Find where the given text appears and provide that cell's center as [x, y] coordinate. 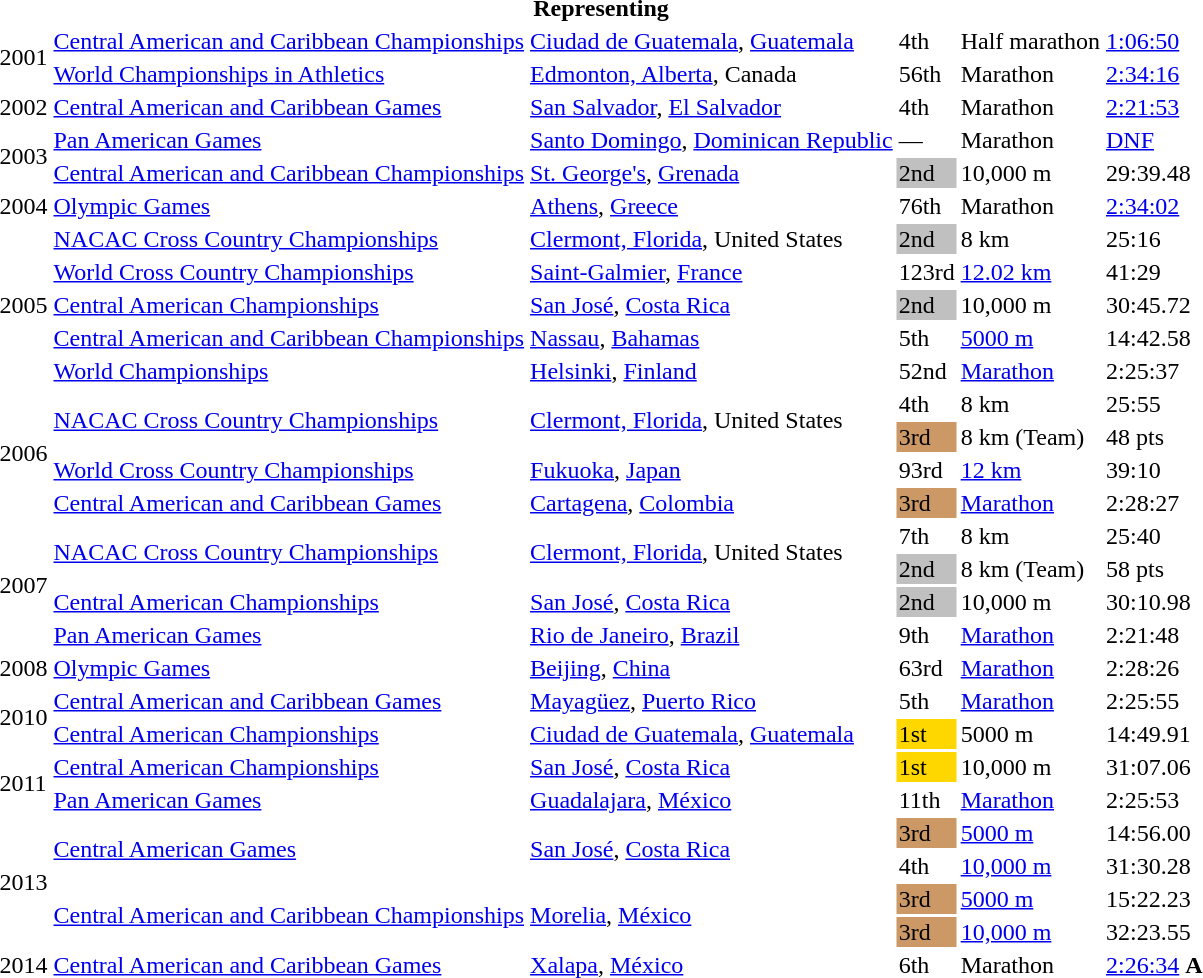
Santo Domingo, Dominican Republic [712, 140]
Nassau, Bahamas [712, 338]
7th [926, 536]
— [926, 140]
123rd [926, 272]
Fukuoka, Japan [712, 470]
9th [926, 635]
63rd [926, 668]
World Championships in Athletics [289, 74]
Morelia, México [712, 916]
World Championships [289, 371]
Guadalajara, México [712, 800]
Edmonton, Alberta, Canada [712, 74]
12 km [1030, 470]
93rd [926, 470]
76th [926, 206]
12.02 km [1030, 272]
Half marathon [1030, 41]
56th [926, 74]
Cartagena, Colombia [712, 503]
Saint-Galmier, France [712, 272]
Beijing, China [712, 668]
Central American Games [289, 850]
Rio de Janeiro, Brazil [712, 635]
52nd [926, 371]
11th [926, 800]
St. George's, Grenada [712, 173]
Athens, Greece [712, 206]
San Salvador, El Salvador [712, 107]
Helsinki, Finland [712, 371]
Mayagüez, Puerto Rico [712, 701]
